Return (x, y) of the center of cell containing provided text 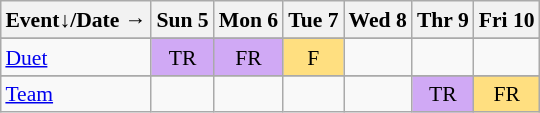
Thr 9 (443, 20)
Fri 10 (507, 20)
Sun 5 (182, 20)
Mon 6 (248, 20)
Event↓/Date → (76, 20)
Wed 8 (378, 20)
Team (76, 94)
Duet (76, 56)
F (313, 56)
Tue 7 (313, 20)
